Scan for the cell matching the given text and deliver its (x, y) coordinate at center. 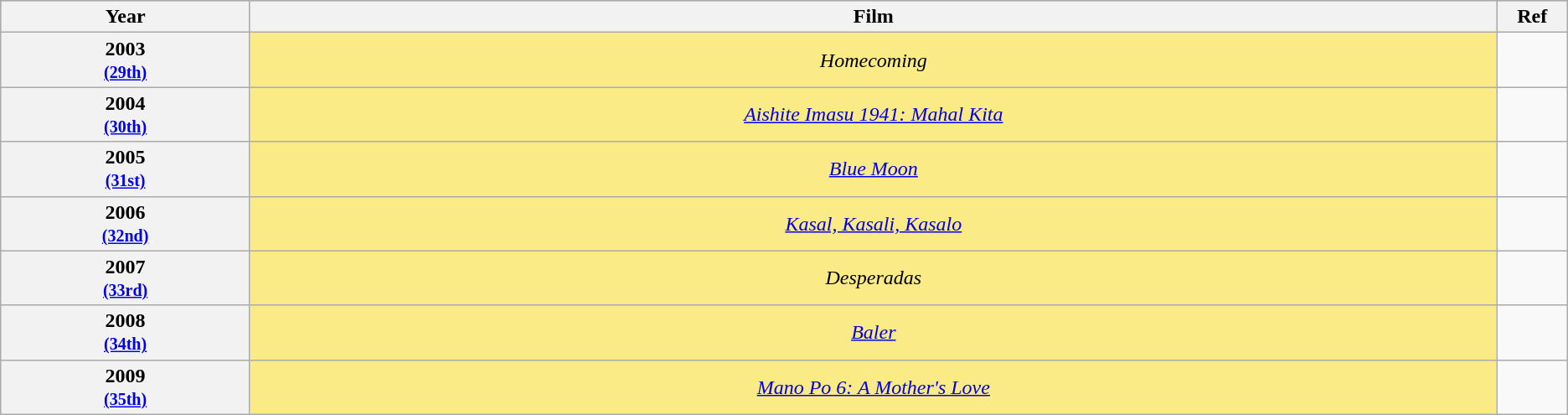
2003 (29th) (126, 60)
Kasal, Kasali, Kasalo (873, 223)
Aishite Imasu 1941: Mahal Kita (873, 114)
2005 (31st) (126, 169)
Film (873, 17)
2006 (32nd) (126, 223)
Ref (1532, 17)
2009 (35th) (126, 387)
Desperadas (873, 278)
Baler (873, 332)
2008 (34th) (126, 332)
Blue Moon (873, 169)
2007 (33rd) (126, 278)
2004 (30th) (126, 114)
Mano Po 6: A Mother's Love (873, 387)
Year (126, 17)
Homecoming (873, 60)
